Return the [x, y] coordinate for the center point of the cell that contains the specified text.  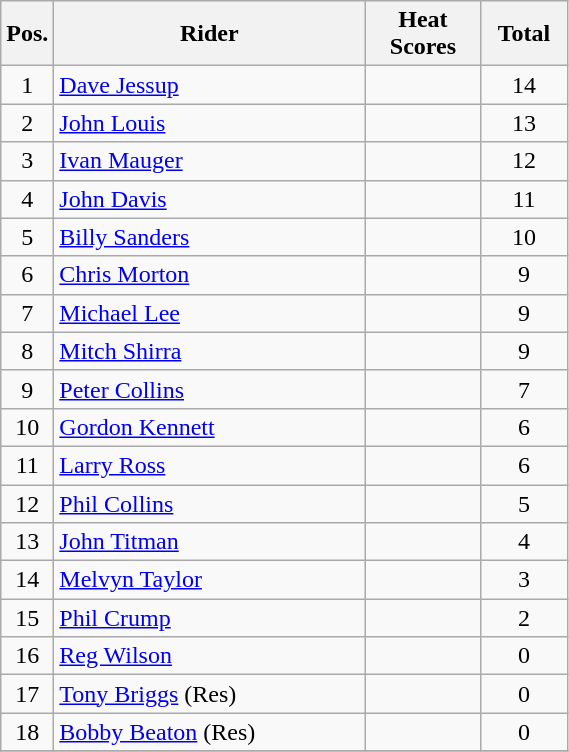
17 [28, 694]
Phil Collins [210, 503]
16 [28, 656]
Melvyn Taylor [210, 580]
John Louis [210, 123]
John Davis [210, 199]
Pos. [28, 34]
Chris Morton [210, 275]
Michael Lee [210, 313]
Tony Briggs (Res) [210, 694]
Reg Wilson [210, 656]
Dave Jessup [210, 85]
Billy Sanders [210, 237]
John Titman [210, 542]
Phil Crump [210, 618]
8 [28, 351]
15 [28, 618]
Heat Scores [423, 34]
Mitch Shirra [210, 351]
1 [28, 85]
Rider [210, 34]
Larry Ross [210, 465]
Ivan Mauger [210, 161]
Bobby Beaton (Res) [210, 732]
18 [28, 732]
Peter Collins [210, 389]
Gordon Kennett [210, 427]
Total [524, 34]
